Detect which cell encompasses the target text, then output its [x, y] center coordinate. 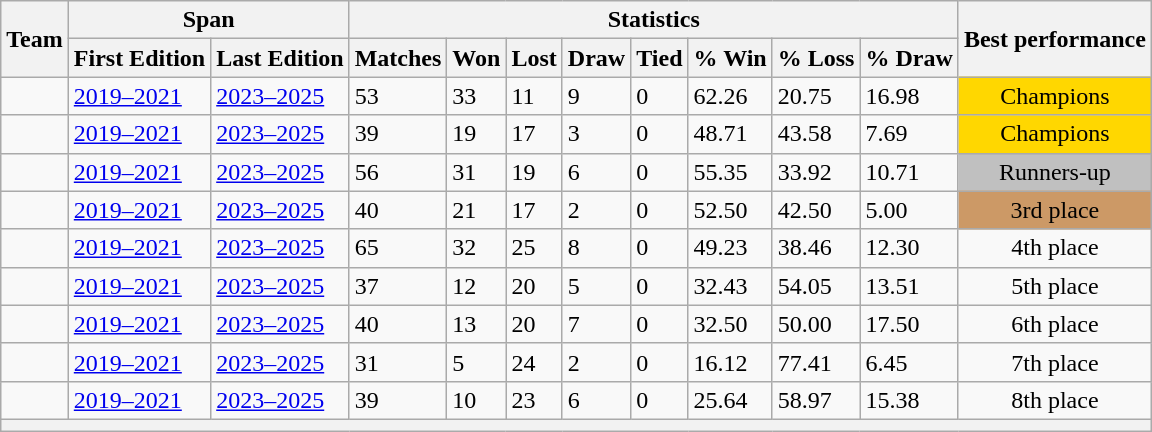
Tied [660, 58]
48.71 [730, 134]
25 [534, 248]
10 [476, 400]
65 [398, 248]
8 [596, 248]
42.50 [816, 210]
49.23 [730, 248]
54.05 [816, 286]
58.97 [816, 400]
4th place [1054, 248]
Runners-up [1054, 172]
9 [596, 96]
7th place [1054, 362]
32 [476, 248]
Lost [534, 58]
13 [476, 324]
32.43 [730, 286]
16.98 [909, 96]
16.12 [730, 362]
3 [596, 134]
11 [534, 96]
Statistics [654, 20]
10.71 [909, 172]
17.50 [909, 324]
8th place [1054, 400]
77.41 [816, 362]
24 [534, 362]
Won [476, 58]
12.30 [909, 248]
6.45 [909, 362]
12 [476, 286]
Best performance [1054, 39]
Matches [398, 58]
Last Edition [280, 58]
Span [208, 20]
7 [596, 324]
First Edition [139, 58]
52.50 [730, 210]
25.64 [730, 400]
21 [476, 210]
7.69 [909, 134]
56 [398, 172]
32.50 [730, 324]
% Win [730, 58]
20.75 [816, 96]
5th place [1054, 286]
50.00 [816, 324]
Draw [596, 58]
33.92 [816, 172]
37 [398, 286]
53 [398, 96]
13.51 [909, 286]
15.38 [909, 400]
% Draw [909, 58]
43.58 [816, 134]
3rd place [1054, 210]
33 [476, 96]
62.26 [730, 96]
5.00 [909, 210]
23 [534, 400]
6th place [1054, 324]
% Loss [816, 58]
38.46 [816, 248]
Team [35, 39]
55.35 [730, 172]
